Capture the cell that displays the provided text and extract its [X, Y] central coordinate. 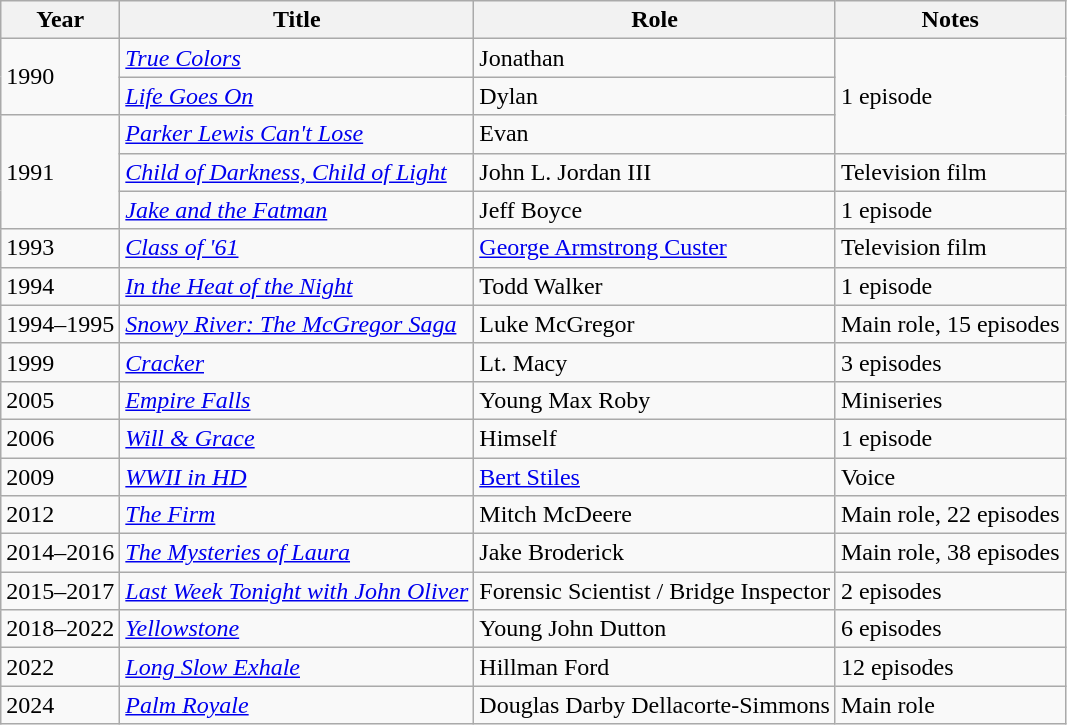
Notes [950, 20]
Empire Falls [297, 400]
2015–2017 [60, 591]
Young John Dutton [655, 629]
WWII in HD [297, 477]
1999 [60, 362]
2022 [60, 667]
True Colors [297, 58]
Role [655, 20]
Long Slow Exhale [297, 667]
12 episodes [950, 667]
Forensic Scientist / Bridge Inspector [655, 591]
Mitch McDeere [655, 515]
Main role, 38 episodes [950, 553]
George Armstrong Custer [655, 248]
Will & Grace [297, 438]
2018–2022 [60, 629]
6 episodes [950, 629]
Class of '61 [297, 248]
Jeff Boyce [655, 210]
Young Max Roby [655, 400]
Cracker [297, 362]
Palm Royale [297, 705]
Child of Darkness, Child of Light [297, 172]
Luke McGregor [655, 324]
2009 [60, 477]
Hillman Ford [655, 667]
Miniseries [950, 400]
Jake Broderick [655, 553]
Main role [950, 705]
2006 [60, 438]
Life Goes On [297, 96]
1994 [60, 286]
2005 [60, 400]
Himself [655, 438]
Yellowstone [297, 629]
1990 [60, 77]
Todd Walker [655, 286]
The Mysteries of Laura [297, 553]
2 episodes [950, 591]
Last Week Tonight with John Oliver [297, 591]
2014–2016 [60, 553]
3 episodes [950, 362]
Main role, 15 episodes [950, 324]
1991 [60, 172]
Year [60, 20]
Voice [950, 477]
Douglas Darby Dellacorte-Simmons [655, 705]
Snowy River: The McGregor Saga [297, 324]
Main role, 22 episodes [950, 515]
Jonathan [655, 58]
Dylan [655, 96]
In the Heat of the Night [297, 286]
Jake and the Fatman [297, 210]
Evan [655, 134]
Lt. Macy [655, 362]
1994–1995 [60, 324]
John L. Jordan III [655, 172]
Title [297, 20]
2012 [60, 515]
2024 [60, 705]
1993 [60, 248]
The Firm [297, 515]
Parker Lewis Can't Lose [297, 134]
Bert Stiles [655, 477]
